Extract the [x, y] coordinate from the center of the cell holding the provided text.  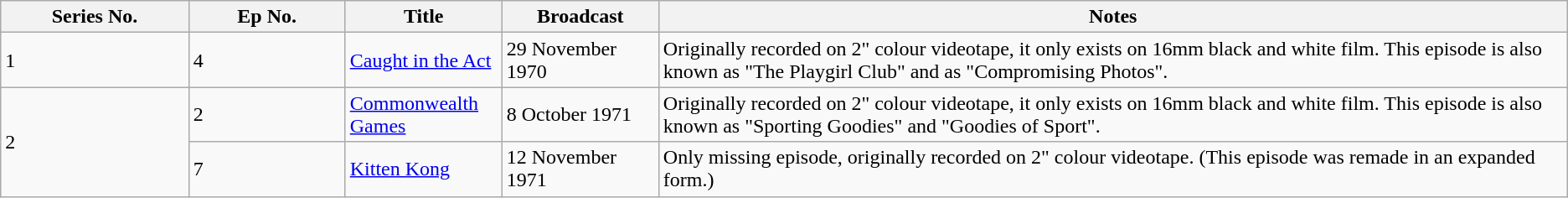
Title [424, 17]
1 [95, 60]
29 November 1970 [580, 60]
12 November 1971 [580, 169]
Ep No. [266, 17]
7 [266, 169]
Notes [1112, 17]
Commonwealth Games [424, 114]
Kitten Kong [424, 169]
Caught in the Act [424, 60]
Only missing episode, originally recorded on 2" colour videotape. (This episode was remade in an expanded form.) [1112, 169]
Series No. [95, 17]
Broadcast [580, 17]
8 October 1971 [580, 114]
4 [266, 60]
